Return (x, y) of the center of cell containing provided text 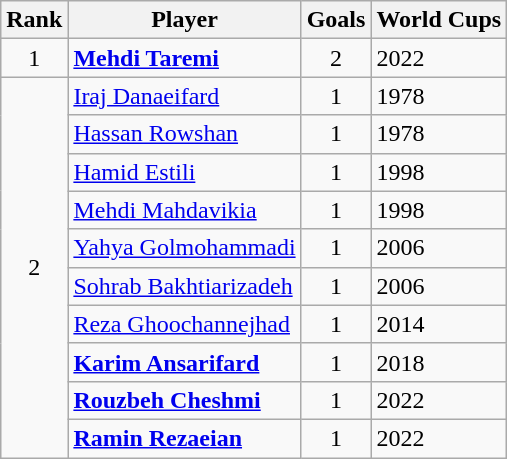
Hamid Estili (184, 172)
Rouzbeh Cheshmi (184, 400)
Iraj Danaeifard (184, 96)
Hassan Rowshan (184, 134)
2018 (439, 362)
Ramin Rezaeian (184, 438)
Rank (34, 20)
Sohrab Bakhtiarizadeh (184, 286)
Karim Ansarifard (184, 362)
2014 (439, 324)
Mehdi Taremi (184, 58)
Mehdi Mahdavikia (184, 210)
Yahya Golmohammadi (184, 248)
World Cups (439, 20)
Player (184, 20)
Goals (336, 20)
Reza Ghoochannejhad (184, 324)
